Pinpoint the cell where the given text exists, returning its (X, Y) midpoint coordinate. 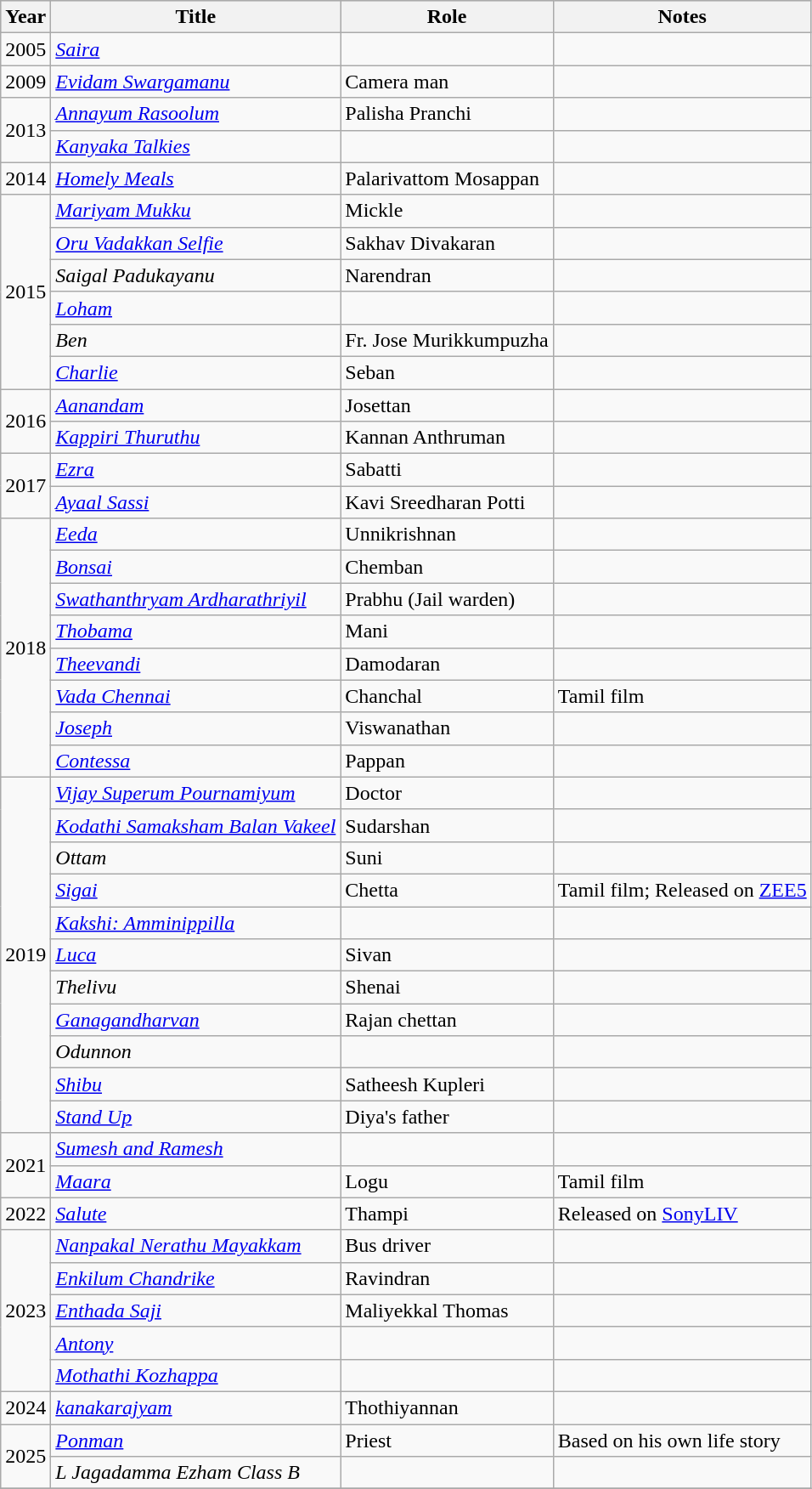
Mickle (447, 211)
Ayaal Sassi (195, 502)
Oru Vadakkan Selfie (195, 243)
Luca (195, 955)
2009 (25, 82)
Released on SonyLIV (682, 1214)
2016 (25, 422)
Saira (195, 49)
Chanchal (447, 696)
Eeda (195, 535)
Chemban (447, 567)
Salute (195, 1214)
Saigal Padukayanu (195, 275)
2023 (25, 1311)
kanakarajyam (195, 1407)
Enkilum Chandrike (195, 1278)
Vada Chennai (195, 696)
Diya's father (447, 1117)
Sabatti (447, 470)
Odunnon (195, 1052)
2021 (25, 1165)
Contessa (195, 761)
Vijay Superum Pournamiyum (195, 793)
Kavi Sreedharan Potti (447, 502)
Sigai (195, 890)
2025 (25, 1457)
2005 (25, 49)
Kanyaka Talkies (195, 146)
Enthada Saji (195, 1311)
Thobama (195, 631)
Ottam (195, 858)
Seban (447, 372)
Joseph (195, 728)
Sivan (447, 955)
2013 (25, 130)
Rajan chettan (447, 1020)
Josettan (447, 405)
Kannan Anthruman (447, 438)
Role (447, 17)
Priest (447, 1441)
Maara (195, 1181)
Ganagandharvan (195, 1020)
Ravindran (447, 1278)
Shenai (447, 988)
Charlie (195, 372)
Based on his own life story (682, 1441)
Viswanathan (447, 728)
Mariyam Mukku (195, 211)
Satheesh Kupleri (447, 1084)
Thampi (447, 1214)
Shibu (195, 1084)
Evidam Swargamanu (195, 82)
Prabhu (Jail warden) (447, 599)
Pappan (447, 761)
Notes (682, 17)
2024 (25, 1407)
Annayum Rasoolum (195, 114)
Title (195, 17)
Palarivattom Mosappan (447, 178)
Damodaran (447, 664)
Logu (447, 1181)
Sudarshan (447, 825)
Kakshi: Amminippilla (195, 922)
Chetta (447, 890)
Nanpakal Nerathu Mayakkam (195, 1246)
Sumesh and Ramesh (195, 1149)
2019 (25, 955)
2022 (25, 1214)
Kodathi Samaksham Balan Vakeel (195, 825)
Ben (195, 340)
Year (25, 17)
2017 (25, 486)
Ponman (195, 1441)
Bus driver (447, 1246)
Antony (195, 1343)
Fr. Jose Murikkumpuzha (447, 340)
Aanandam (195, 405)
Doctor (447, 793)
2018 (25, 648)
Maliyekkal Thomas (447, 1311)
Theevandi (195, 664)
Tamil film; Released on ZEE5 (682, 890)
Sakhav Divakaran (447, 243)
Thelivu (195, 988)
Mani (447, 631)
Loham (195, 308)
Ezra (195, 470)
L Jagadamma Ezham Class B (195, 1473)
Narendran (447, 275)
Unnikrishnan (447, 535)
Mothathi Kozhappa (195, 1375)
Suni (447, 858)
Kappiri Thuruthu (195, 438)
Homely Meals (195, 178)
2015 (25, 292)
Swathanthryam Ardharathriyil (195, 599)
Stand Up (195, 1117)
Thothiyannan (447, 1407)
Bonsai (195, 567)
2014 (25, 178)
Camera man (447, 82)
Palisha Pranchi (447, 114)
